Pinpoint the cell where the given text exists, returning its [X, Y] midpoint coordinate. 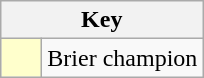
Key [102, 20]
Brier champion [122, 58]
